Locate the cell with the specified text and output its [X, Y] center coordinate. 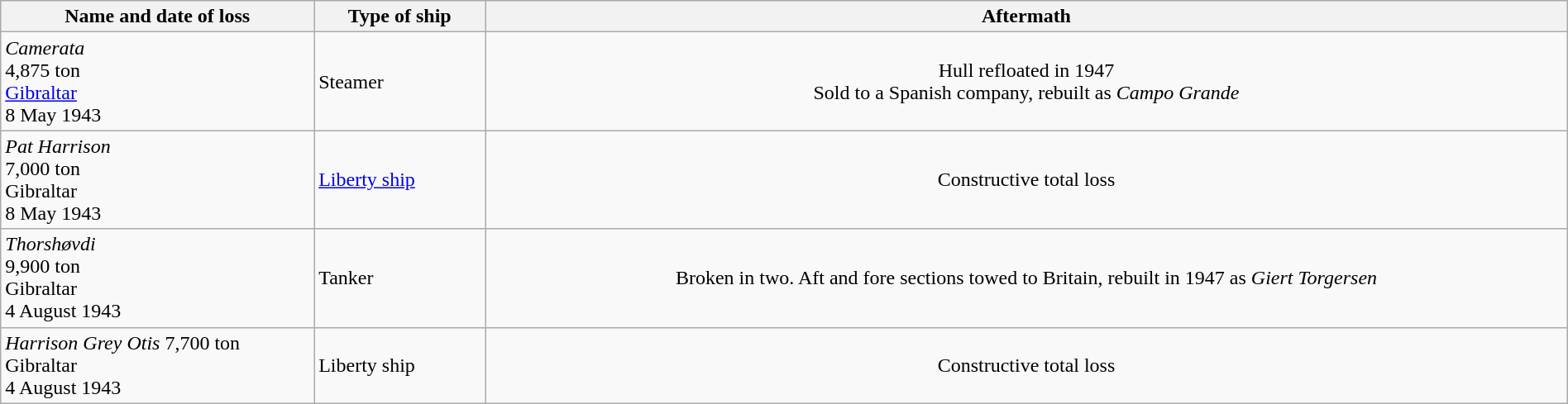
Harrison Grey Otis 7,700 tonGibraltar4 August 1943 [157, 365]
Tanker [400, 278]
Pat Harrison7,000 tonGibraltar8 May 1943 [157, 180]
Camerata4,875 tonGibraltar8 May 1943 [157, 81]
Type of ship [400, 17]
Thorshøvdi9,900 tonGibraltar4 August 1943 [157, 278]
Broken in two. Aft and fore sections towed to Britain, rebuilt in 1947 as Giert Torgersen [1027, 278]
Steamer [400, 81]
Aftermath [1027, 17]
Hull refloated in 1947Sold to a Spanish company, rebuilt as Campo Grande [1027, 81]
Name and date of loss [157, 17]
